Scan for the cell matching the given text and deliver its [X, Y] coordinate at center. 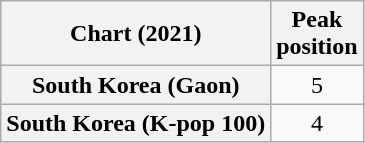
4 [317, 123]
5 [317, 85]
Peakposition [317, 34]
Chart (2021) [136, 34]
South Korea (Gaon) [136, 85]
South Korea (K-pop 100) [136, 123]
